Provide the (X, Y) coordinate of the cell's center where the given text is located.  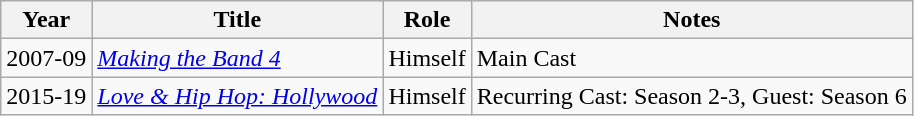
Notes (692, 20)
Title (238, 20)
Main Cast (692, 58)
2015-19 (46, 96)
2007-09 (46, 58)
Recurring Cast: Season 2-3, Guest: Season 6 (692, 96)
Making the Band 4 (238, 58)
Role (427, 20)
Love & Hip Hop: Hollywood (238, 96)
Year (46, 20)
